Output the [X, Y] coordinate of the center of the cell containing the given text.  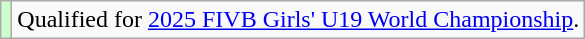
Qualified for 2025 FIVB Girls' U19 World Championship. [298, 20]
